Search for the cell housing the specified text and yield its (X, Y) center coordinate. 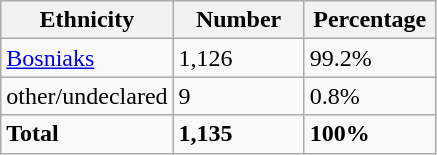
Bosniaks (87, 58)
other/undeclared (87, 96)
100% (370, 134)
Ethnicity (87, 20)
1,126 (238, 58)
1,135 (238, 134)
0.8% (370, 96)
99.2% (370, 58)
Percentage (370, 20)
Total (87, 134)
Number (238, 20)
9 (238, 96)
